Return the (X, Y) coordinate for the center point of the cell that contains the specified text.  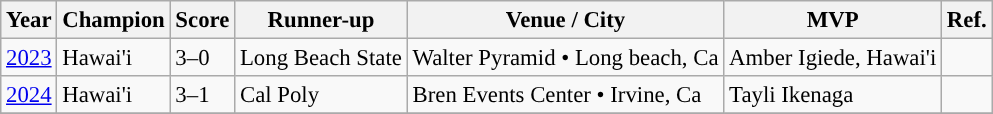
Year (29, 20)
Amber Igiede, Hawai'i (833, 58)
Walter Pyramid • Long beach, Ca (566, 58)
2024 (29, 95)
Cal Poly (322, 95)
Tayli Ikenaga (833, 95)
2023 (29, 58)
Runner-up (322, 20)
3–1 (202, 95)
Champion (114, 20)
Bren Events Center • Irvine, Ca (566, 95)
Score (202, 20)
Venue / City (566, 20)
MVP (833, 20)
Long Beach State (322, 58)
Ref. (967, 20)
3–0 (202, 58)
